Provide the [x, y] coordinate of the cell's center where the given text is located.  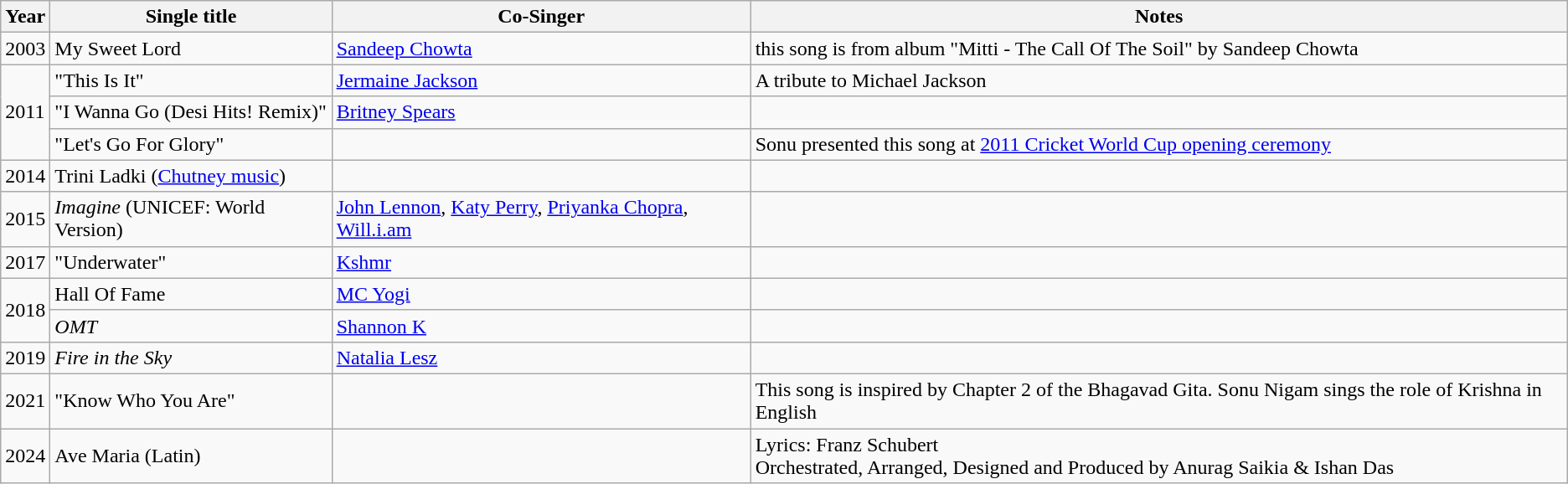
MC Yogi [541, 294]
Shannon K [541, 326]
Notes [1159, 17]
Britney Spears [541, 112]
Trini Ladki (Chutney music) [191, 176]
OMT [191, 326]
Sandeep Chowta [541, 49]
John Lennon, Katy Perry, Priyanka Chopra, Will.i.am [541, 219]
Lyrics: Franz SchubertOrchestrated, Arranged, Designed and Produced by Anurag Saikia & Ishan Das [1159, 456]
"Know Who You Are" [191, 400]
Natalia Lesz [541, 358]
2021 [25, 400]
Hall Of Fame [191, 294]
Ave Maria (Latin) [191, 456]
"Underwater" [191, 262]
Kshmr [541, 262]
Co-Singer [541, 17]
Jermaine Jackson [541, 80]
A tribute to Michael Jackson [1159, 80]
2003 [25, 49]
"This Is It" [191, 80]
"Let's Go For Glory" [191, 144]
2019 [25, 358]
Single title [191, 17]
This song is inspired by Chapter 2 of the Bhagavad Gita. Sonu Nigam sings the role of Krishna in English [1159, 400]
this song is from album "Mitti - The Call Of The Soil" by Sandeep Chowta [1159, 49]
Imagine (UNICEF: World Version) [191, 219]
2015 [25, 219]
Year [25, 17]
2014 [25, 176]
2017 [25, 262]
2011 [25, 112]
Sonu presented this song at 2011 Cricket World Cup opening ceremony [1159, 144]
2024 [25, 456]
"I Wanna Go (Desi Hits! Remix)" [191, 112]
2018 [25, 310]
My Sweet Lord [191, 49]
Fire in the Sky [191, 358]
